Locate the cell with the specified text and output its (x, y) center coordinate. 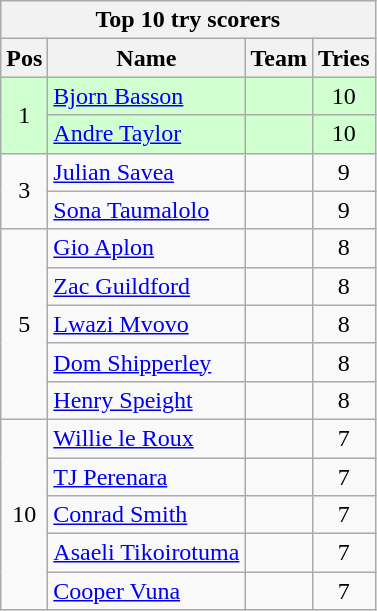
Sona Taumalolo (146, 210)
Henry Speight (146, 400)
Julian Savea (146, 172)
TJ Perenara (146, 477)
Team (279, 58)
Tries (344, 58)
Pos (24, 58)
Zac Guildford (146, 286)
Bjorn Basson (146, 96)
Name (146, 58)
Asaeli Tikoirotuma (146, 553)
Top 10 try scorers (188, 20)
3 (24, 191)
Andre Taylor (146, 134)
Conrad Smith (146, 515)
Cooper Vuna (146, 591)
1 (24, 115)
5 (24, 324)
Willie le Roux (146, 438)
Dom Shipperley (146, 362)
Lwazi Mvovo (146, 324)
Gio Aplon (146, 248)
